Pinpoint the cell where the given text exists, returning its (x, y) midpoint coordinate. 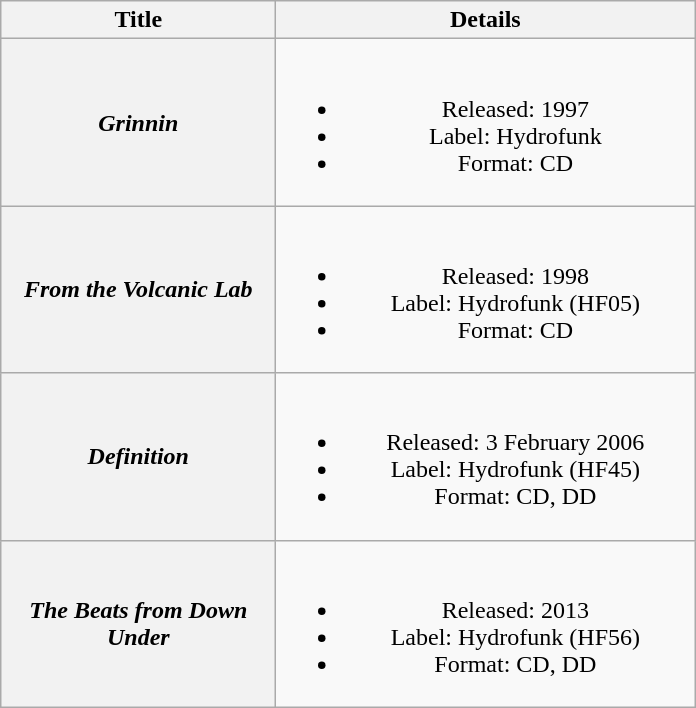
Released: 3 February 2006Label: Hydrofunk (HF45)Format: CD, DD (486, 456)
The Beats from Down Under (138, 624)
Title (138, 20)
Grinnin (138, 122)
Details (486, 20)
Definition (138, 456)
From the Volcanic Lab (138, 290)
Released: 1998Label: Hydrofunk (HF05)Format: CD (486, 290)
Released: 2013Label: Hydrofunk (HF56)Format: CD, DD (486, 624)
Released: 1997Label: HydrofunkFormat: CD (486, 122)
